Identify which cell holds the provided text, then report its (x, y) central coordinate. 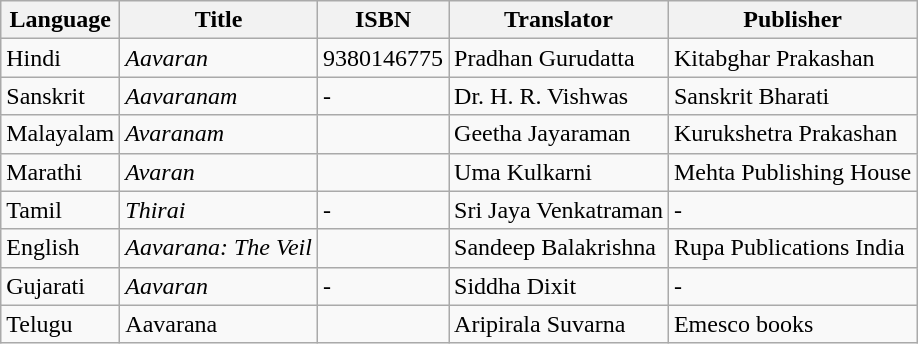
Telugu (60, 324)
Aripirala Suvarna (559, 324)
English (60, 248)
Publisher (792, 20)
Tamil (60, 210)
Aavaranam (219, 96)
Sandeep Balakrishna (559, 248)
Rupa Publications India (792, 248)
Kitabghar Prakashan (792, 58)
Dr. H. R. Vishwas (559, 96)
Avaran (219, 172)
Language (60, 20)
Sanskrit (60, 96)
Aavarana (219, 324)
Hindi (60, 58)
Mehta Publishing House (792, 172)
Sanskrit Bharati (792, 96)
9380146775 (382, 58)
Kurukshetra Prakashan (792, 134)
Emesco books (792, 324)
Thirai (219, 210)
Aavarana: The Veil (219, 248)
Siddha Dixit (559, 286)
Pradhan Gurudatta (559, 58)
Avaranam (219, 134)
Gujarati (60, 286)
Marathi (60, 172)
Geetha Jayaraman (559, 134)
Title (219, 20)
ISBN (382, 20)
Malayalam (60, 134)
Translator (559, 20)
Sri Jaya Venkatraman (559, 210)
Uma Kulkarni (559, 172)
